Extract the [X, Y] coordinate from the center of the cell holding the provided text.  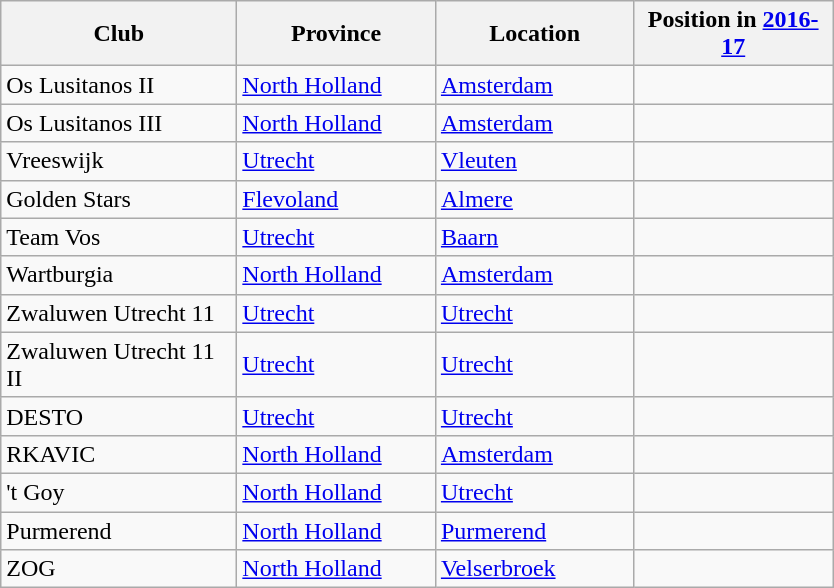
Zwaluwen Utrecht 11 [119, 313]
Os Lusitanos III [119, 123]
Velserbroek [534, 569]
Location [534, 34]
Zwaluwen Utrecht 11 II [119, 364]
't Goy [119, 492]
Os Lusitanos II [119, 85]
Vreeswijk [119, 161]
ZOG [119, 569]
RKAVIC [119, 454]
Flevoland [336, 199]
Province [336, 34]
Golden Stars [119, 199]
DESTO [119, 416]
Position in 2016-17 [734, 34]
Baarn [534, 237]
Team Vos [119, 237]
Club [119, 34]
Almere [534, 199]
Vleuten [534, 161]
Wartburgia [119, 275]
